Return [x, y] of the center of cell containing provided text 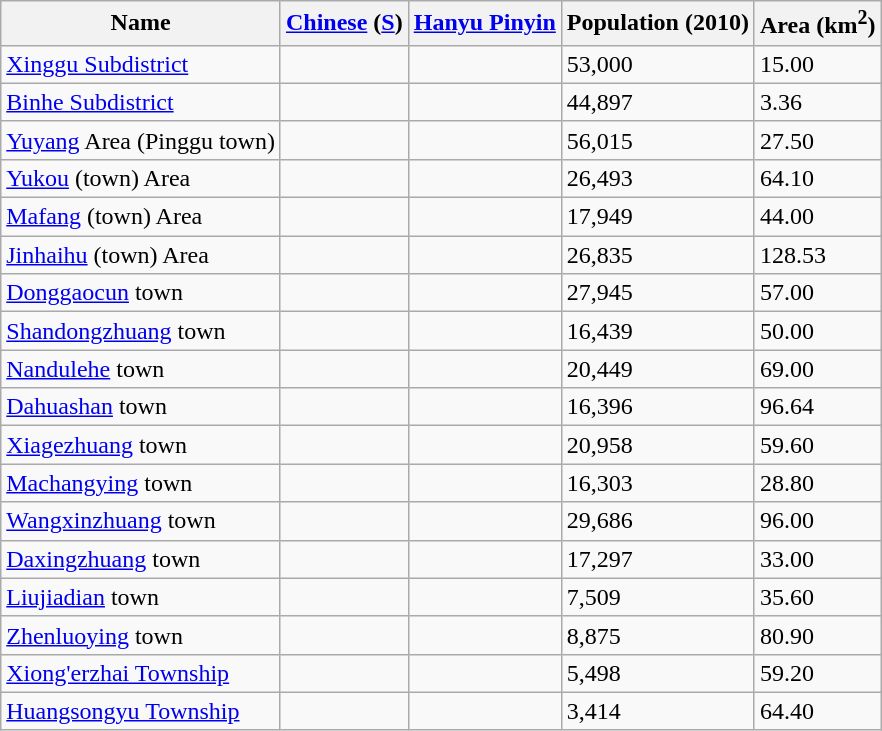
59.20 [818, 673]
57.00 [818, 293]
Mafang (town) Area [141, 217]
33.00 [818, 559]
Xiagezhuang town [141, 445]
Zhenluoying town [141, 635]
27,945 [658, 293]
Dahuashan town [141, 407]
7,509 [658, 597]
28.80 [818, 483]
Huangsongyu Township [141, 711]
Daxingzhuang town [141, 559]
15.00 [818, 64]
Yuyang Area (Pinggu town) [141, 140]
44.00 [818, 217]
64.10 [818, 178]
Yukou (town) Area [141, 178]
35.60 [818, 597]
16,303 [658, 483]
Xiong'erzhai Township [141, 673]
Population (2010) [658, 24]
27.50 [818, 140]
Xinggu Subdistrict [141, 64]
5,498 [658, 673]
Hanyu Pinyin [484, 24]
17,297 [658, 559]
56,015 [658, 140]
50.00 [818, 331]
Wangxinzhuang town [141, 521]
Nandulehe town [141, 369]
17,949 [658, 217]
Area (km2) [818, 24]
16,439 [658, 331]
44,897 [658, 102]
Shandongzhuang town [141, 331]
16,396 [658, 407]
Donggaocun town [141, 293]
96.00 [818, 521]
26,493 [658, 178]
80.90 [818, 635]
20,449 [658, 369]
96.64 [818, 407]
Jinhaihu (town) Area [141, 255]
8,875 [658, 635]
64.40 [818, 711]
Chinese (S) [344, 24]
53,000 [658, 64]
Binhe Subdistrict [141, 102]
59.60 [818, 445]
Name [141, 24]
128.53 [818, 255]
20,958 [658, 445]
26,835 [658, 255]
3.36 [818, 102]
Liujiadian town [141, 597]
69.00 [818, 369]
3,414 [658, 711]
Machangying town [141, 483]
29,686 [658, 521]
